Pinpoint the cell where the given text exists, returning its [X, Y] midpoint coordinate. 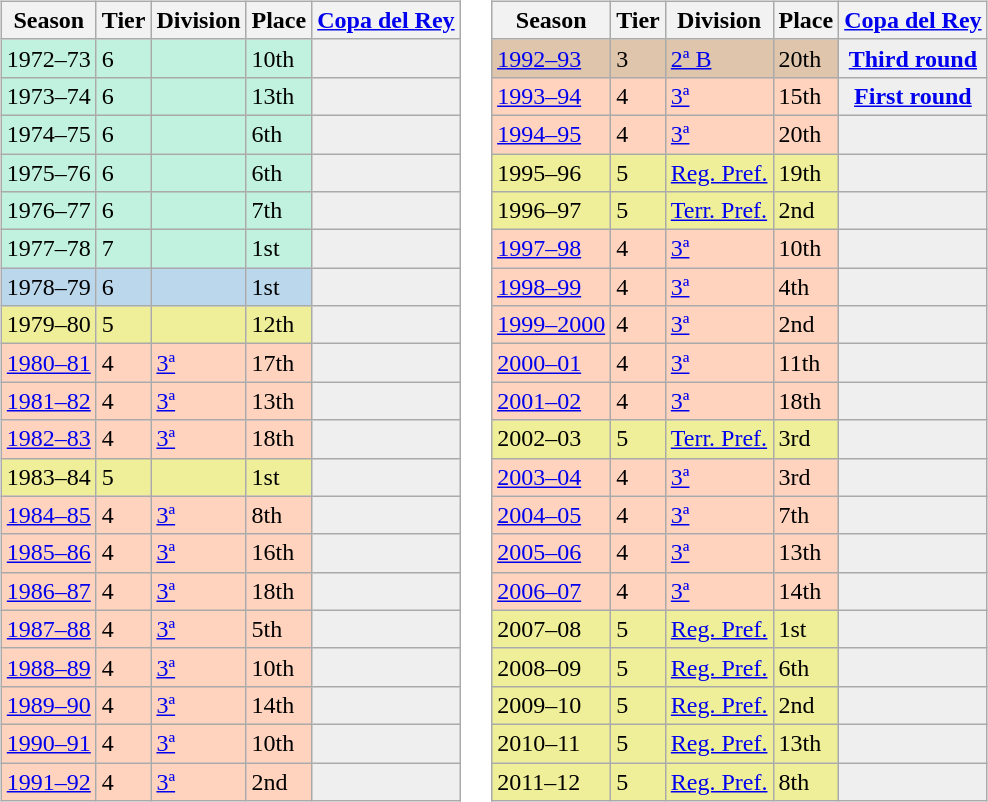
1980–81 [48, 363]
First round [913, 96]
2000–01 [552, 363]
2005–06 [552, 553]
1995–96 [552, 173]
2006–07 [552, 591]
2002–03 [552, 439]
17th [279, 363]
1997–98 [552, 249]
1998–99 [552, 287]
19th [806, 173]
1992–93 [552, 58]
2010–11 [552, 743]
1987–88 [48, 629]
1988–89 [48, 667]
1985–86 [48, 553]
1993–94 [552, 96]
1977–78 [48, 249]
1991–92 [48, 781]
11th [806, 363]
1994–95 [552, 134]
1996–97 [552, 211]
1999–2000 [552, 325]
1972–73 [48, 58]
15th [806, 96]
1981–82 [48, 401]
1973–74 [48, 96]
2ª B [719, 58]
2001–02 [552, 401]
1982–83 [48, 439]
2007–08 [552, 629]
2011–12 [552, 781]
1978–79 [48, 287]
1984–85 [48, 515]
4th [806, 287]
Third round [913, 58]
3 [638, 58]
1983–84 [48, 477]
12th [279, 325]
1974–75 [48, 134]
2004–05 [552, 515]
7 [124, 249]
2003–04 [552, 477]
16th [279, 553]
1986–87 [48, 591]
1989–90 [48, 705]
1979–80 [48, 325]
2009–10 [552, 705]
5th [279, 629]
1990–91 [48, 743]
1976–77 [48, 211]
1975–76 [48, 173]
2008–09 [552, 667]
